Locate the cell with the specified text and output its [x, y] center coordinate. 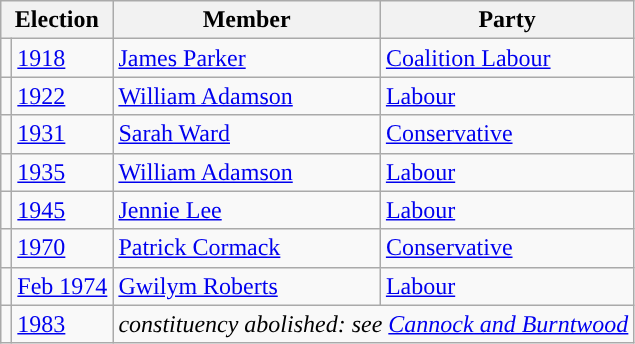
Gwilym Roberts [246, 286]
Sarah Ward [246, 134]
James Parker [246, 58]
Feb 1974 [62, 286]
Patrick Cormack [246, 248]
1931 [62, 134]
1918 [62, 58]
1970 [62, 248]
1922 [62, 96]
1935 [62, 172]
Party [507, 20]
1983 [62, 324]
1945 [62, 210]
Coalition Labour [507, 58]
Election [57, 20]
Member [246, 20]
constituency abolished: see Cannock and Burntwood [374, 324]
Jennie Lee [246, 210]
